Search for the cell housing the specified text and yield its [x, y] center coordinate. 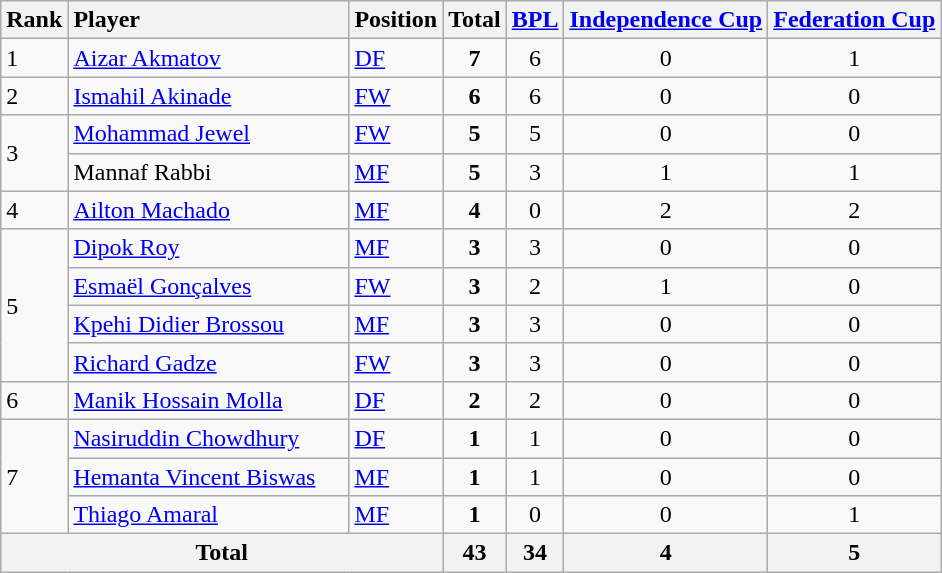
Dipok Roy [208, 248]
Federation Cup [854, 20]
Aizar Akmatov [208, 58]
Mannaf Rabbi [208, 172]
BPL [535, 20]
34 [535, 553]
Kpehi Didier Brossou [208, 324]
Ismahil Akinade [208, 96]
Manik Hossain Molla [208, 400]
Nasiruddin Chowdhury [208, 438]
Independence Cup [666, 20]
Thiago Amaral [208, 515]
Position [396, 20]
Player [208, 20]
Richard Gadze [208, 362]
43 [475, 553]
Ailton Machado [208, 210]
Rank [34, 20]
Mohammad Jewel [208, 134]
Hemanta Vincent Biswas [208, 477]
Esmaël Gonçalves [208, 286]
